Find where the given text appears and provide that cell's center as [X, Y] coordinate. 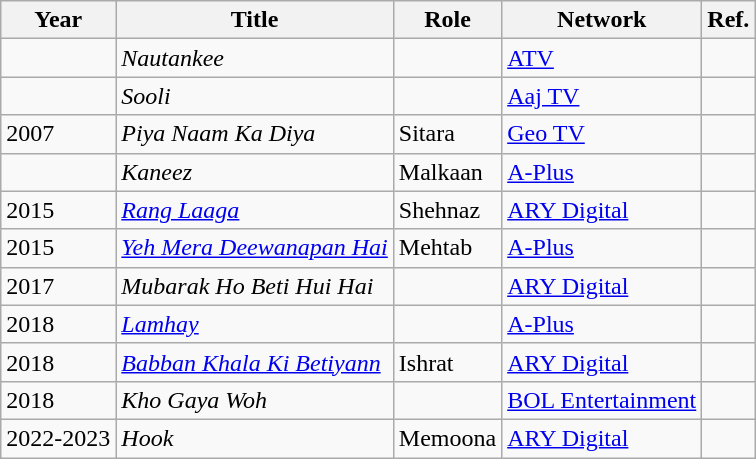
Nautankee [255, 58]
Network [602, 20]
ATV [602, 58]
Ref. [728, 20]
Memoona [447, 438]
Hook [255, 438]
Ishrat [447, 362]
Sitara [447, 134]
2007 [58, 134]
Aaj TV [602, 96]
Piya Naam Ka Diya [255, 134]
Lamhay [255, 324]
Babban Khala Ki Betiyann [255, 362]
Title [255, 20]
Mubarak Ho Beti Hui Hai [255, 286]
BOL Entertainment [602, 400]
Sooli [255, 96]
Rang Laaga [255, 210]
2022-2023 [58, 438]
Yeh Mera Deewanapan Hai [255, 248]
Kho Gaya Woh [255, 400]
Role [447, 20]
Shehnaz [447, 210]
2017 [58, 286]
Mehtab [447, 248]
Geo TV [602, 134]
Kaneez [255, 172]
Malkaan [447, 172]
Year [58, 20]
